Find where the given text appears and provide that cell's center as [x, y] coordinate. 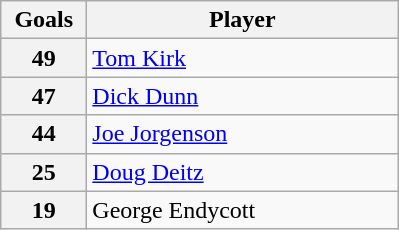
25 [44, 172]
George Endycott [242, 210]
Player [242, 20]
Goals [44, 20]
Doug Deitz [242, 172]
49 [44, 58]
Dick Dunn [242, 96]
44 [44, 134]
19 [44, 210]
Tom Kirk [242, 58]
47 [44, 96]
Joe Jorgenson [242, 134]
